Return [x, y] of the center of cell containing provided text 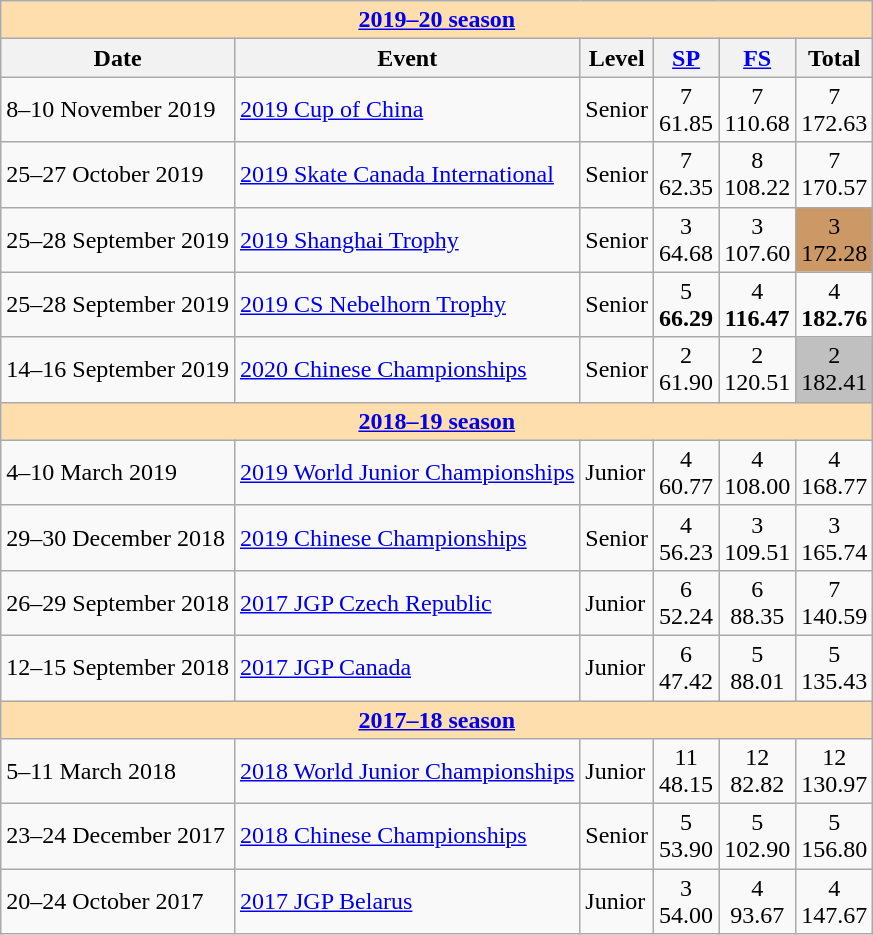
3 64.68 [686, 240]
7 172.63 [834, 110]
2018 World Junior Championships [406, 772]
2017 JGP Belarus [406, 902]
7 62.35 [686, 174]
3 172.28 [834, 240]
2019 World Junior Championships [406, 472]
4 116.47 [758, 304]
8 108.22 [758, 174]
Event [406, 58]
4 182.76 [834, 304]
Date [118, 58]
6 88.35 [758, 602]
2 120.51 [758, 370]
2018 Chinese Championships [406, 836]
4 56.23 [686, 538]
4 108.00 [758, 472]
2019 Skate Canada International [406, 174]
4 93.67 [758, 902]
3 165.74 [834, 538]
Total [834, 58]
8–10 November 2019 [118, 110]
12–15 September 2018 [118, 668]
4 168.77 [834, 472]
6 52.24 [686, 602]
12 82.82 [758, 772]
4–10 March 2019 [118, 472]
4 60.77 [686, 472]
25–27 October 2019 [118, 174]
3 109.51 [758, 538]
11 48.15 [686, 772]
3 107.60 [758, 240]
29–30 December 2018 [118, 538]
5 135.43 [834, 668]
7 140.59 [834, 602]
2019–20 season [437, 20]
2017 JGP Czech Republic [406, 602]
5 88.01 [758, 668]
12 130.97 [834, 772]
2019 Shanghai Trophy [406, 240]
Level [617, 58]
7 170.57 [834, 174]
3 54.00 [686, 902]
23–24 December 2017 [118, 836]
2 61.90 [686, 370]
20–24 October 2017 [118, 902]
5 53.90 [686, 836]
6 47.42 [686, 668]
2018–19 season [437, 421]
7 61.85 [686, 110]
2017 JGP Canada [406, 668]
26–29 September 2018 [118, 602]
7 110.68 [758, 110]
5–11 March 2018 [118, 772]
2020 Chinese Championships [406, 370]
14–16 September 2019 [118, 370]
2017–18 season [437, 719]
2019 CS Nebelhorn Trophy [406, 304]
SP [686, 58]
5 66.29 [686, 304]
2 182.41 [834, 370]
FS [758, 58]
2019 Chinese Championships [406, 538]
2019 Cup of China [406, 110]
5 102.90 [758, 836]
4 147.67 [834, 902]
5 156.80 [834, 836]
